Search for the cell housing the specified text and yield its (X, Y) center coordinate. 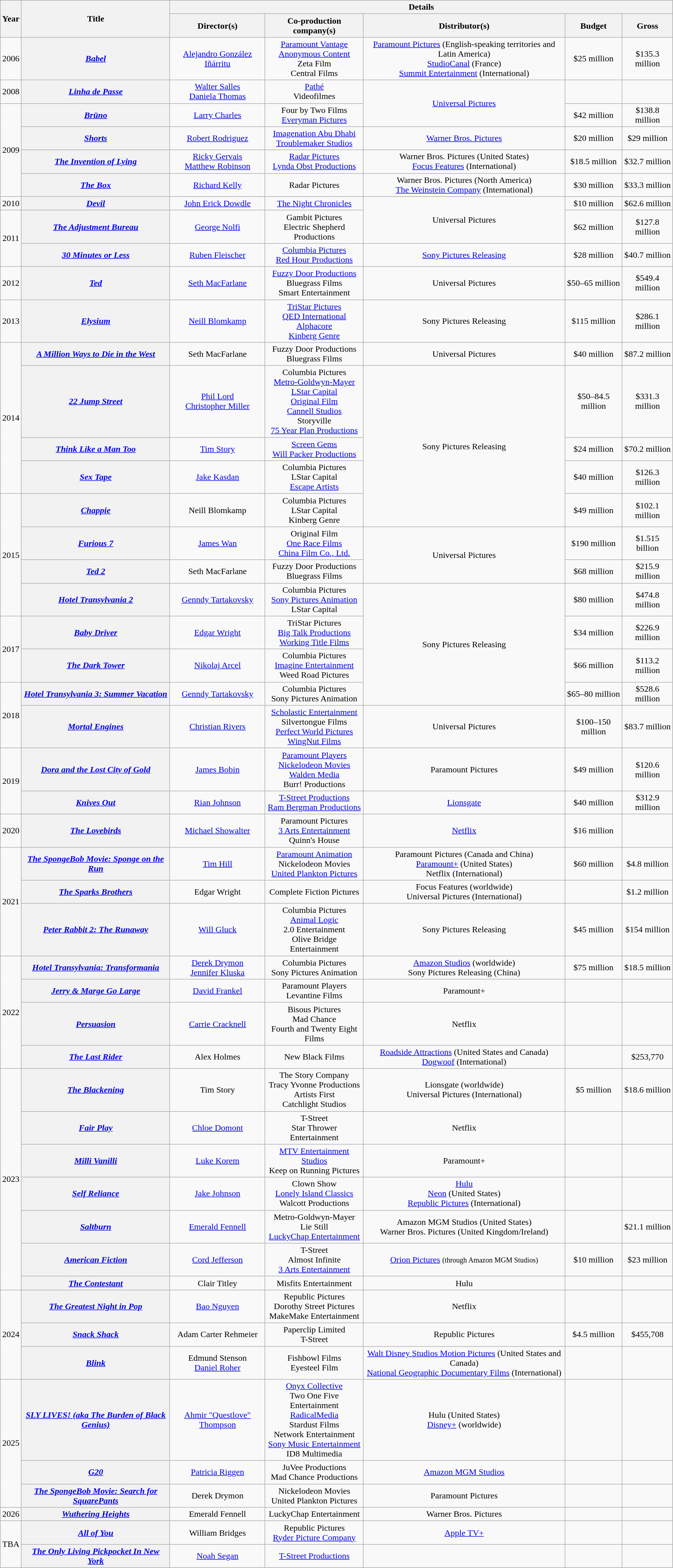
Walt Disney Studios Motion Pictures (United States and Canada)National Geographic Documentary Films (International) (464, 1363)
2008 (11, 92)
Dora and the Lost City of Gold (96, 769)
Hotel Transylvania 3: Summer Vacation (96, 693)
$4.8 million (648, 863)
$474.8 million (648, 600)
Republic PicturesDorothy Street PicturesMakeMake Entertainment (314, 1306)
2015 (11, 555)
Director(s) (217, 26)
$455,708 (648, 1335)
LuckyChap Entertainment (314, 1514)
Jake Johnson (217, 1194)
Edmund StensonDaniel Roher (217, 1363)
2010 (11, 203)
The Only Living Pickpocket In New York (96, 1556)
$25 million (593, 59)
Columbia PicturesImagine EntertainmentWeed Road Pictures (314, 665)
The Dark Tower (96, 665)
$253,770 (648, 1057)
Lionsgate (464, 802)
T-Street Productions (314, 1556)
Imagenation Abu DhabiTroublemaker Studios (314, 138)
$30 million (593, 185)
$115 million (593, 321)
Walter SallesDaniela Thomas (217, 92)
2025 (11, 1444)
Paramount Pictures (English-speaking territories and Latin America)StudioCanal (France)Summit Entertainment (International) (464, 59)
2014 (11, 418)
Nickelodeon MoviesUnited Plankton Pictures (314, 1496)
Richard Kelly (217, 185)
Columbia PicturesAnimal Logic2.0 EntertainmentOlive Bridge Entertainment (314, 930)
Gross (648, 26)
The Last Rider (96, 1057)
Title (96, 19)
2022 (11, 1012)
$549.4 million (648, 283)
Babel (96, 59)
Knives Out (96, 802)
Ted (96, 283)
2013 (11, 321)
$70.2 million (648, 449)
Ruben Fleischer (217, 255)
JuVee ProductionsMad Chance Productions (314, 1472)
Ted 2 (96, 572)
Apple TV+ (464, 1533)
$50–65 million (593, 283)
$45 million (593, 930)
American Fiction (96, 1260)
Onyx CollectiveTwo One Five EntertainmentRadicalMediaStardust FilmsNetwork EntertainmentSony Music EntertainmentID8 Multimedia (314, 1420)
$154 million (648, 930)
Columbia PicturesLStar CapitalEscape Artists (314, 477)
Screen GemsWill Packer Productions (314, 449)
Paramount AnimationNickelodeon MoviesUnited Plankton Pictures (314, 863)
$32.7 million (648, 161)
Orion Pictures (through Amazon MGM Studios) (464, 1260)
Hotel Transylvania 2 (96, 600)
2009 (11, 150)
Misfits Entertainment (314, 1283)
$23 million (648, 1260)
TBA (11, 1544)
$190 million (593, 543)
$62 million (593, 227)
SLY LIVES! (aka The Burden of Black Genius) (96, 1420)
Hotel Transylvania: Transformania (96, 967)
Will Gluck (217, 930)
$50–84.5 million (593, 402)
Derek Drymon (217, 1496)
Year (11, 19)
George Nolfi (217, 227)
Carrie Cracknell (217, 1024)
Amazon MGM Studios (464, 1472)
$60 million (593, 863)
G20 (96, 1472)
$18.6 million (648, 1090)
Bisous PicturesMad ChanceFourth and Twenty Eight Films (314, 1024)
$331.3 million (648, 402)
$312.9 million (648, 802)
The Box (96, 185)
Roadside Attractions (United States and Canada)Dogwoof (International) (464, 1057)
Radar Pictures (314, 185)
$16 million (593, 830)
$4.5 million (593, 1335)
Cord Jefferson (217, 1260)
Larry Charles (217, 115)
Persuasion (96, 1024)
$40.7 million (648, 255)
New Black Films (314, 1057)
The Sparks Brothers (96, 892)
2018 (11, 715)
$102.1 million (648, 510)
2023 (11, 1179)
Alejandro González Iñárritu (217, 59)
Distributor(s) (464, 26)
Hulu (United States)Disney+ (worldwide) (464, 1420)
Adam Carter Rehmeier (217, 1335)
Elysium (96, 321)
Original FilmOne Race FilmsChina Film Co., Ltd. (314, 543)
The Greatest Night in Pop (96, 1306)
$528.6 million (648, 693)
22 Jump Street (96, 402)
Scholastic EntertainmentSilvertongue FilmsPerfect World PicturesWingNut Films (314, 726)
Details (421, 7)
$286.1 million (648, 321)
The Invention of Lying (96, 161)
$29 million (648, 138)
Amazon MGM Studios (United States)Warner Bros. Pictures (United Kingdom/Ireland) (464, 1227)
T-Street ProductionsRam Bergman Productions (314, 802)
$135.3 million (648, 59)
Republic PicturesRyder Picture Company (314, 1533)
Devil (96, 203)
Peter Rabbit 2: The Runaway (96, 930)
The Lovebirds (96, 830)
2020 (11, 830)
Saltburn (96, 1227)
Milli Vanilli (96, 1161)
PathéVideofilmes (314, 92)
Metro-Goldwyn-MayerLie StillLuckyChap Entertainment (314, 1227)
Republic Pictures (464, 1335)
The Contestant (96, 1283)
$226.9 million (648, 633)
Columbia PicturesLStar CapitalKinberg Genre (314, 510)
Co-production company(s) (314, 26)
$126.3 million (648, 477)
Lionsgate (worldwide)Universal Pictures (International) (464, 1090)
Gambit PicturesElectric Shepherd Productions (314, 227)
30 Minutes or Less (96, 255)
$42 million (593, 115)
Radar PicturesLynda Obst Productions (314, 161)
Linha de Passe (96, 92)
Warner Bros. Pictures (North America)The Weinstein Company (International) (464, 185)
Clown ShowLonely Island ClassicsWalcott Productions (314, 1194)
$1.515 billion (648, 543)
Furious 7 (96, 543)
$1.2 million (648, 892)
$80 million (593, 600)
The Night Chronicles (314, 203)
John Erick Dowdle (217, 203)
$138.8 million (648, 115)
$28 million (593, 255)
Hulu (464, 1283)
Christian Rivers (217, 726)
Self Reliance (96, 1194)
$5 million (593, 1090)
2017 (11, 649)
2011 (11, 238)
James Bobin (217, 769)
James Wan (217, 543)
$33.3 million (648, 185)
William Bridges (217, 1533)
Paramount Pictures (Canada and China)Paramount+ (United States)Netflix (International) (464, 863)
Snack Shack (96, 1335)
Columbia PicturesMetro-Goldwyn-MayerLStar CapitalOriginal FilmCannell StudiosStoryville75 Year Plan Productions (314, 402)
Columbia PicturesRed Hour Productions (314, 255)
Chloe Domont (217, 1128)
$75 million (593, 967)
Paramount VantageAnonymous ContentZeta FilmCentral Films (314, 59)
$87.2 million (648, 354)
T-StreetStar Thrower Entertainment (314, 1128)
Amazon Studios (worldwide)Sony Pictures Releasing (China) (464, 967)
Clair Titley (217, 1283)
Derek DrymonJennifer Kluska (217, 967)
The SpongeBob Movie: Search for SquarePants (96, 1496)
The Story CompanyTracy Yvonne ProductionsArtists FirstCatchlight Studios (314, 1090)
Luke Korem (217, 1161)
MTV Entertainment StudiosKeep on Running Pictures (314, 1161)
Paramount PlayersNickelodeon MoviesWalden MediaBurr! Productions (314, 769)
Phil LordChristopher Miller (217, 402)
Jerry & Marge Go Large (96, 991)
Alex Holmes (217, 1057)
Warner Bros. Pictures (United States)Focus Features (International) (464, 161)
Budget (593, 26)
Paramount PlayersLevantine Films (314, 991)
$215.9 million (648, 572)
TriStar PicturesQED InternationalAlphacoreKinberg Genre (314, 321)
All of You (96, 1533)
$120.6 million (648, 769)
$62.6 million (648, 203)
$113.2 million (648, 665)
Chappie (96, 510)
Nikolaj Arcel (217, 665)
Sex Tape (96, 477)
Fair Play (96, 1128)
A Million Ways to Die in the West (96, 354)
Wuthering Heights (96, 1514)
Michael Showalter (217, 830)
T-StreetAlmost Infinite3 Arts Entertainment (314, 1260)
Shorts (96, 138)
2019 (11, 781)
Noah Segan (217, 1556)
Brüno (96, 115)
Bao Nguyen (217, 1306)
$68 million (593, 572)
Patricia Riggen (217, 1472)
$127.8 million (648, 227)
Complete Fiction Pictures (314, 892)
HuluNeon (United States)Republic Pictures (International) (464, 1194)
Four by Two FilmsEveryman Pictures (314, 115)
Fuzzy Door ProductionsBluegrass FilmsSmart Entertainment (314, 283)
Mortal Engines (96, 726)
Columbia PicturesSony Pictures AnimationLStar Capital (314, 600)
Ricky GervaisMatthew Robinson (217, 161)
$24 million (593, 449)
Jake Kasdan (217, 477)
2024 (11, 1335)
$65–80 million (593, 693)
The SpongeBob Movie: Sponge on the Run (96, 863)
Ahmir "Questlove" Thompson (217, 1420)
Blink (96, 1363)
Tim Hill (217, 863)
$83.7 million (648, 726)
$100–150 million (593, 726)
2006 (11, 59)
2021 (11, 901)
Focus Features (worldwide)Universal Pictures (International) (464, 892)
Robert Rodriguez (217, 138)
2012 (11, 283)
$20 million (593, 138)
Baby Driver (96, 633)
Rian Johnson (217, 802)
The Adjustment Bureau (96, 227)
Paperclip LimitedT-Street (314, 1335)
The Blackening (96, 1090)
2026 (11, 1514)
David Frankel (217, 991)
TriStar PicturesBig Talk ProductionsWorking Title Films (314, 633)
$66 million (593, 665)
$34 million (593, 633)
Paramount Pictures3 Arts EntertainmentQuinn's House (314, 830)
Fishbowl FilmsEyesteel Film (314, 1363)
Think Like a Man Too (96, 449)
$21.1 million (648, 1227)
